Locate the cell with the specified text and output its (X, Y) center coordinate. 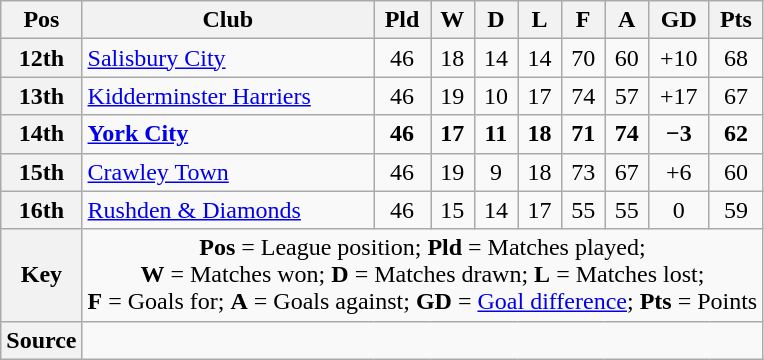
16th (42, 210)
A (627, 20)
71 (583, 134)
Crawley Town (228, 172)
Rushden & Diamonds (228, 210)
York City (228, 134)
14th (42, 134)
12th (42, 58)
+6 (679, 172)
68 (736, 58)
15th (42, 172)
15 (452, 210)
62 (736, 134)
Source (42, 340)
59 (736, 210)
L (540, 20)
9 (496, 172)
Club (228, 20)
73 (583, 172)
D (496, 20)
Pts (736, 20)
Salisbury City (228, 58)
Pld (402, 20)
F (583, 20)
Pos (42, 20)
10 (496, 96)
+17 (679, 96)
0 (679, 210)
W (452, 20)
57 (627, 96)
70 (583, 58)
13th (42, 96)
Kidderminster Harriers (228, 96)
+10 (679, 58)
GD (679, 20)
11 (496, 134)
Key (42, 275)
−3 (679, 134)
